Provide the (x, y) coordinate of the cell's center where the given text is located.  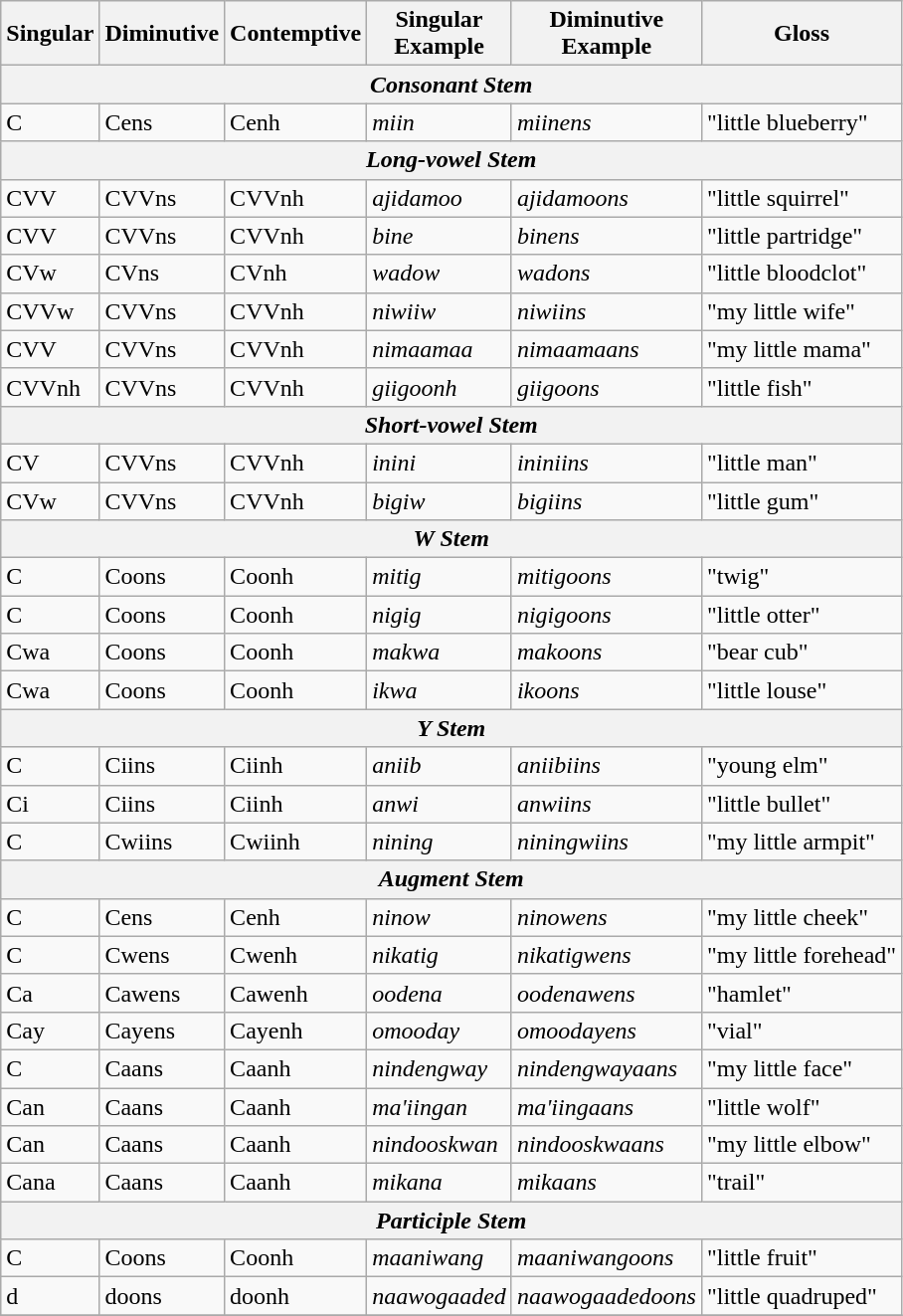
Cwens (162, 955)
"little fruit" (802, 1258)
"trail" (802, 1183)
makoons (607, 653)
anwiins (607, 804)
miinens (607, 122)
SingularExample (440, 34)
"my little wife" (802, 311)
"little gum" (802, 500)
Cayens (162, 1031)
binens (607, 236)
aniib (440, 766)
Cay (50, 1031)
ninowens (607, 917)
"bear cub" (802, 653)
niwiins (607, 311)
Gloss (802, 34)
oodenawens (607, 993)
Cawens (162, 993)
"little man" (802, 463)
Cana (50, 1183)
d (50, 1296)
doons (162, 1296)
niwiiw (440, 311)
bine (440, 236)
"young elm" (802, 766)
"twig" (802, 577)
wadow (440, 274)
wadons (607, 274)
"little wolf" (802, 1107)
"my little mama" (802, 349)
inini (440, 463)
"my little face" (802, 1068)
Long-vowel Stem (451, 160)
omooday (440, 1031)
ninow (440, 917)
Ci (50, 804)
nimaamaans (607, 349)
"my little forehead" (802, 955)
"little blueberry" (802, 122)
"my little cheek" (802, 917)
ikoons (607, 690)
Cwiins (162, 842)
ajidamoo (440, 198)
maaniwang (440, 1258)
DiminutiveExample (607, 34)
Ca (50, 993)
"little squirrel" (802, 198)
niningwiins (607, 842)
mitig (440, 577)
Consonant Stem (451, 85)
Cwenh (296, 955)
Cayenh (296, 1031)
mitigoons (607, 577)
nindengway (440, 1068)
"little louse" (802, 690)
nining (440, 842)
maaniwangoons (607, 1258)
Participle Stem (451, 1221)
nindooskwaans (607, 1145)
"my little elbow" (802, 1145)
Short-vowel Stem (451, 425)
ma'iingaans (607, 1107)
Augment Stem (451, 879)
ininiins (607, 463)
nikatigwens (607, 955)
"little quadruped" (802, 1296)
bigiins (607, 500)
CV (50, 463)
nigig (440, 615)
ikwa (440, 690)
nindengwayaans (607, 1068)
mikana (440, 1183)
omoodayens (607, 1031)
bigiw (440, 500)
naawogaadedoons (607, 1296)
aniibiins (607, 766)
CVns (162, 274)
"little bullet" (802, 804)
"little fish" (802, 387)
miin (440, 122)
nimaamaa (440, 349)
doonh (296, 1296)
W Stem (451, 539)
makwa (440, 653)
"little bloodclot" (802, 274)
"vial" (802, 1031)
ma'iingan (440, 1107)
"little otter" (802, 615)
oodena (440, 993)
Singular (50, 34)
CVnh (296, 274)
Contemptive (296, 34)
mikaans (607, 1183)
CVVw (50, 311)
nikatig (440, 955)
Cwiinh (296, 842)
nindooskwan (440, 1145)
nigigoons (607, 615)
anwi (440, 804)
giigoonh (440, 387)
ajidamoons (607, 198)
Cawenh (296, 993)
Diminutive (162, 34)
Y Stem (451, 728)
naawogaaded (440, 1296)
"little partridge" (802, 236)
"hamlet" (802, 993)
"my little armpit" (802, 842)
giigoons (607, 387)
